Identify which cell holds the provided text, then report its [X, Y] central coordinate. 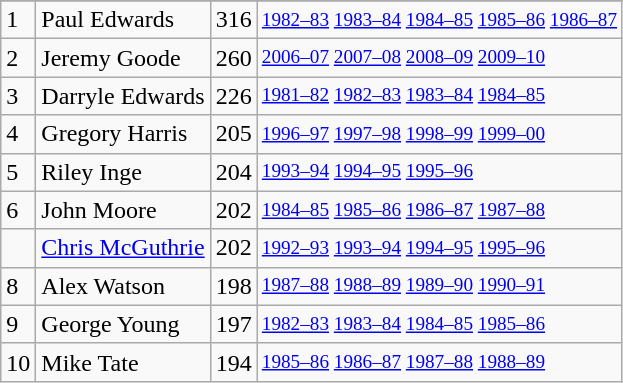
260 [234, 58]
198 [234, 286]
3 [18, 96]
Alex Watson [123, 286]
9 [18, 324]
1987–88 1988–89 1989–90 1990–91 [439, 286]
Mike Tate [123, 362]
1984–85 1985–86 1986–87 1987–88 [439, 210]
6 [18, 210]
194 [234, 362]
Chris McGuthrie [123, 248]
Paul Edwards [123, 20]
Gregory Harris [123, 134]
1981–82 1982–83 1983–84 1984–85 [439, 96]
1992–93 1993–94 1994–95 1995–96 [439, 248]
1982–83 1983–84 1984–85 1985–86 1986–87 [439, 20]
10 [18, 362]
204 [234, 172]
2006–07 2007–08 2008–09 2009–10 [439, 58]
Darryle Edwards [123, 96]
1 [18, 20]
1993–94 1994–95 1995–96 [439, 172]
8 [18, 286]
226 [234, 96]
Riley Inge [123, 172]
1996–97 1997–98 1998–99 1999–00 [439, 134]
5 [18, 172]
2 [18, 58]
George Young [123, 324]
1982–83 1983–84 1984–85 1985–86 [439, 324]
Jeremy Goode [123, 58]
197 [234, 324]
4 [18, 134]
John Moore [123, 210]
1985–86 1986–87 1987–88 1988–89 [439, 362]
205 [234, 134]
316 [234, 20]
